Provide the [X, Y] coordinate of the cell's center where the given text is located.  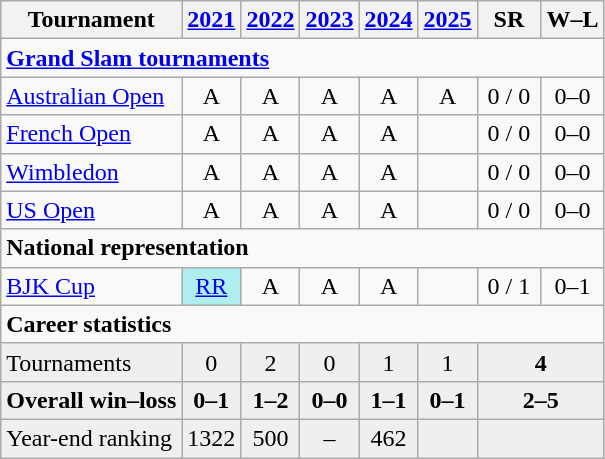
Overall win–loss [92, 400]
French Open [92, 134]
Grand Slam tournaments [303, 58]
462 [388, 438]
Tournament [92, 20]
2–5 [540, 400]
0 / 1 [509, 286]
Year-end ranking [92, 438]
2025 [448, 20]
US Open [92, 210]
2023 [330, 20]
2024 [388, 20]
1–2 [270, 400]
500 [270, 438]
1322 [212, 438]
2 [270, 362]
Australian Open [92, 96]
RR [212, 286]
2021 [212, 20]
4 [540, 362]
BJK Cup [92, 286]
Tournaments [92, 362]
SR [509, 20]
1–1 [388, 400]
National representation [303, 248]
– [330, 438]
2022 [270, 20]
Wimbledon [92, 172]
Career statistics [303, 324]
W–L [573, 20]
